Detect which cell encompasses the target text, then output its [x, y] center coordinate. 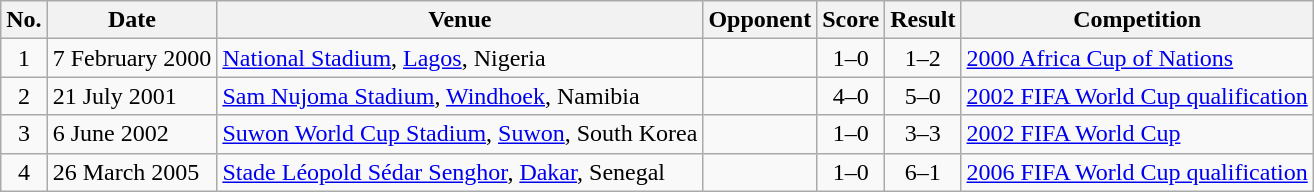
Competition [1137, 20]
7 February 2000 [132, 58]
2000 Africa Cup of Nations [1137, 58]
National Stadium, Lagos, Nigeria [460, 58]
6–1 [923, 172]
No. [24, 20]
3–3 [923, 134]
4 [24, 172]
Date [132, 20]
2 [24, 96]
5–0 [923, 96]
Venue [460, 20]
1 [24, 58]
2002 FIFA World Cup qualification [1137, 96]
4–0 [851, 96]
2002 FIFA World Cup [1137, 134]
1–2 [923, 58]
Score [851, 20]
2006 FIFA World Cup qualification [1137, 172]
26 March 2005 [132, 172]
Stade Léopold Sédar Senghor, Dakar, Senegal [460, 172]
Result [923, 20]
3 [24, 134]
6 June 2002 [132, 134]
Opponent [760, 20]
21 July 2001 [132, 96]
Sam Nujoma Stadium, Windhoek, Namibia [460, 96]
Suwon World Cup Stadium, Suwon, South Korea [460, 134]
